Extract the (X, Y) coordinate from the center of the cell holding the provided text.  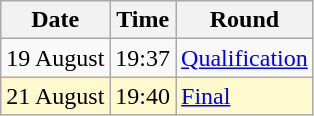
Qualification (245, 58)
Time (143, 20)
19 August (56, 58)
21 August (56, 96)
Round (245, 20)
Final (245, 96)
Date (56, 20)
19:40 (143, 96)
19:37 (143, 58)
